Search for the cell housing the specified text and yield its (x, y) center coordinate. 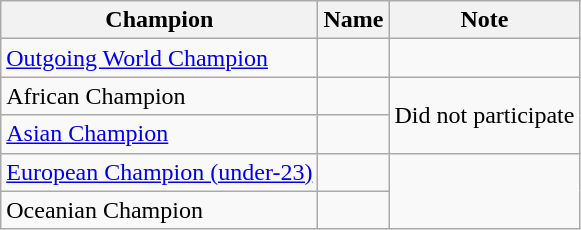
Asian Champion (160, 134)
Note (484, 20)
Oceanian Champion (160, 210)
Outgoing World Champion (160, 58)
African Champion (160, 96)
Champion (160, 20)
Did not participate (484, 115)
Name (354, 20)
European Champion (under-23) (160, 172)
